Return [x, y] of the center of cell containing provided text 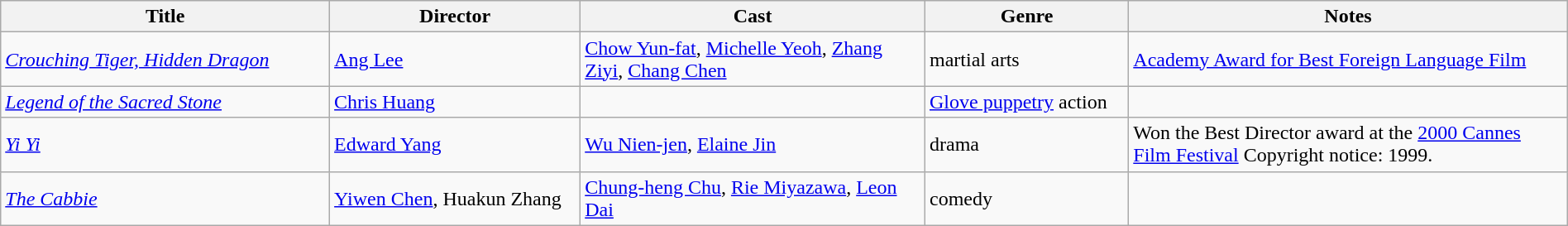
Legend of the Sacred Stone [165, 102]
Won the Best Director award at the 2000 Cannes Film Festival Copyright notice: 1999. [1348, 144]
Edward Yang [455, 144]
Glove puppetry action [1026, 102]
drama [1026, 144]
Notes [1348, 17]
Crouching Tiger, Hidden Dragon [165, 60]
Yiwen Chen, Huakun Zhang [455, 199]
Academy Award for Best Foreign Language Film [1348, 60]
Cast [753, 17]
Ang Lee [455, 60]
martial arts [1026, 60]
Wu Nien-jen, Elaine Jin [753, 144]
Title [165, 17]
Chris Huang [455, 102]
comedy [1026, 199]
Director [455, 17]
Genre [1026, 17]
Chow Yun-fat, Michelle Yeoh, Zhang Ziyi, Chang Chen [753, 60]
Chung-heng Chu, Rie Miyazawa, Leon Dai [753, 199]
Yi Yi [165, 144]
The Cabbie [165, 199]
